Find where the given text appears and provide that cell's center as (x, y) coordinate. 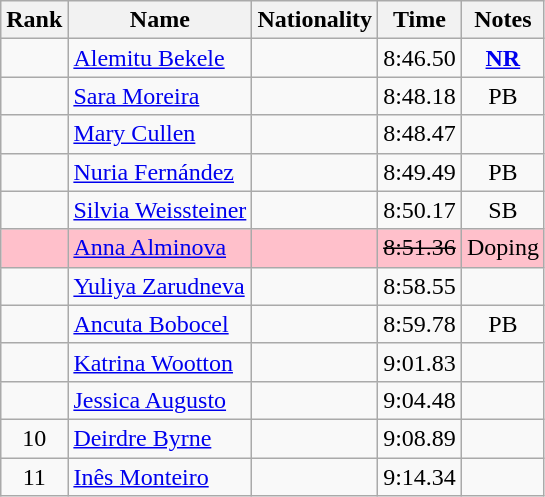
Ancuta Bobocel (160, 324)
Deirdre Byrne (160, 438)
Mary Cullen (160, 134)
8:59.78 (420, 324)
Anna Alminova (160, 248)
9:08.89 (420, 438)
Katrina Wootton (160, 362)
9:04.48 (420, 400)
Nationality (315, 20)
Notes (502, 20)
Rank (34, 20)
8:58.55 (420, 286)
Jessica Augusto (160, 400)
8:50.17 (420, 210)
Sara Moreira (160, 96)
8:48.47 (420, 134)
10 (34, 438)
Alemitu Bekele (160, 58)
SB (502, 210)
8:46.50 (420, 58)
Inês Monteiro (160, 477)
Doping (502, 248)
9:01.83 (420, 362)
NR (502, 58)
Name (160, 20)
Nuria Fernández (160, 172)
8:49.49 (420, 172)
Time (420, 20)
11 (34, 477)
8:48.18 (420, 96)
Yuliya Zarudneva (160, 286)
8:51.36 (420, 248)
9:14.34 (420, 477)
Silvia Weissteiner (160, 210)
